Scan for the cell matching the given text and deliver its (x, y) coordinate at center. 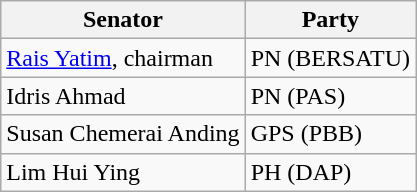
PN (BERSATU) (330, 58)
Idris Ahmad (123, 96)
Party (330, 20)
Lim Hui Ying (123, 172)
GPS (PBB) (330, 134)
PH (DAP) (330, 172)
Rais Yatim, chairman (123, 58)
Susan Chemerai Anding (123, 134)
Senator (123, 20)
PN (PAS) (330, 96)
